Return the [x, y] coordinate for the center point of the cell that contains the specified text.  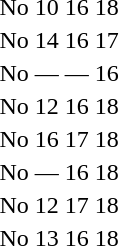
14 [46, 40]
